Find where the given text appears and provide that cell's center as [x, y] coordinate. 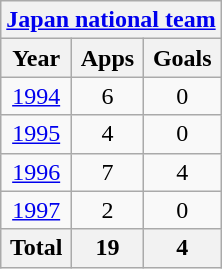
19 [108, 248]
Year [36, 58]
1995 [36, 134]
2 [108, 210]
1994 [36, 96]
1997 [36, 210]
7 [108, 172]
Apps [108, 58]
Japan national team [111, 20]
6 [108, 96]
Total [36, 248]
Goals [182, 58]
1996 [36, 172]
